Identify which cell holds the provided text, then report its [x, y] central coordinate. 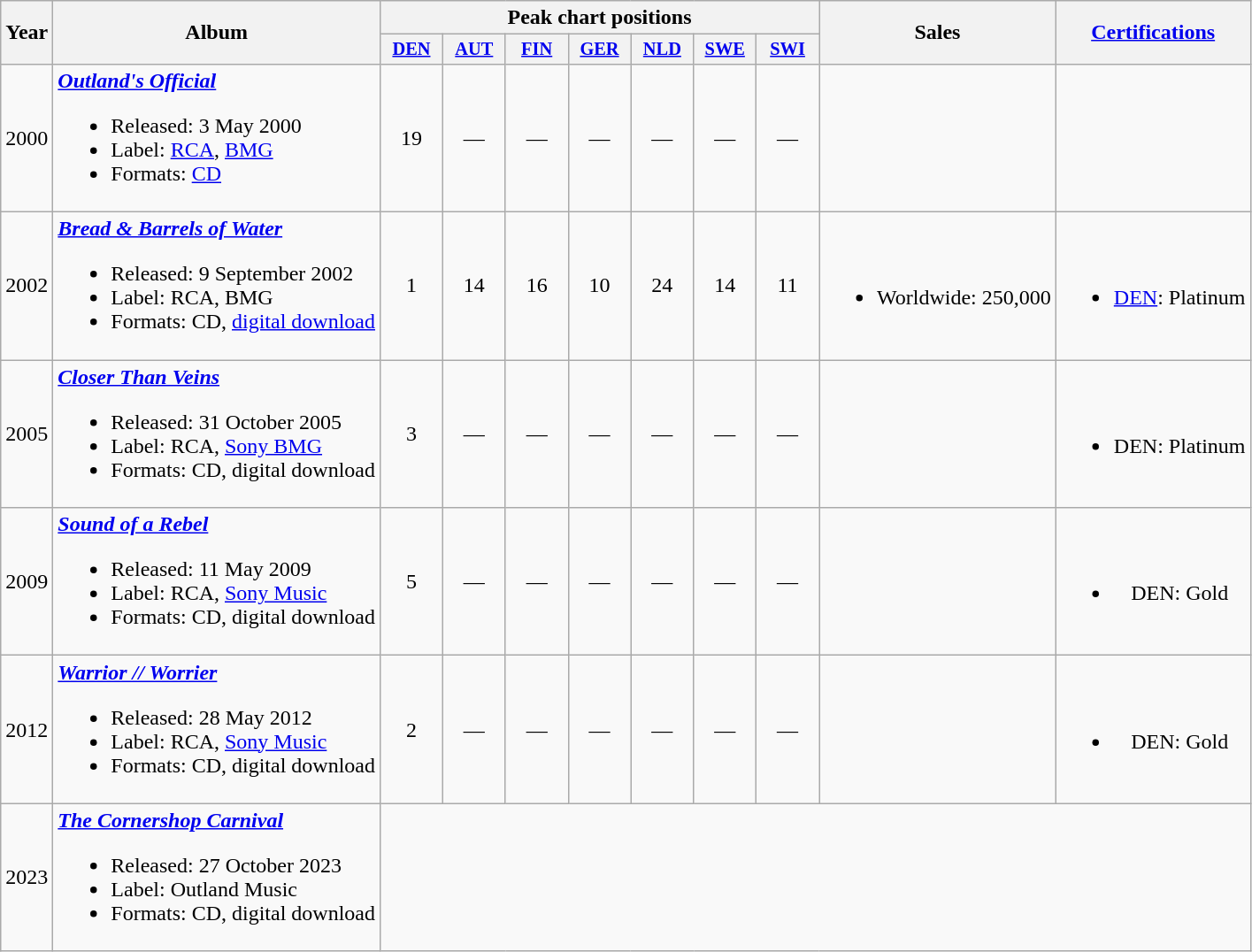
Sales [938, 33]
11 [787, 287]
Worldwide: 250,000 [938, 287]
Peak chart positions [600, 18]
SWE [726, 50]
FIN [536, 50]
2009 [27, 582]
GER [600, 50]
Certifications [1153, 33]
AUT [474, 50]
1 [412, 287]
Sound of a RebelReleased: 11 May 2009Label: RCA, Sony MusicFormats: CD, digital download [217, 582]
2002 [27, 287]
NLD [662, 50]
Closer Than VeinsReleased: 31 October 2005Label: RCA, Sony BMGFormats: CD, digital download [217, 434]
5 [412, 582]
SWI [787, 50]
3 [412, 434]
DEN [412, 50]
2 [412, 729]
2023 [27, 878]
Bread & Barrels of WaterReleased: 9 September 2002Label: RCA, BMGFormats: CD, digital download [217, 287]
2012 [27, 729]
Outland's OfficialReleased: 3 May 2000Label: RCA, BMGFormats: CD [217, 138]
The Cornershop CarnivalReleased: 27 October 2023Label: Outland MusicFormats: CD, digital download [217, 878]
2000 [27, 138]
10 [600, 287]
24 [662, 287]
Album [217, 33]
Warrior // WorrierReleased: 28 May 2012Label: RCA, Sony MusicFormats: CD, digital download [217, 729]
2005 [27, 434]
19 [412, 138]
16 [536, 287]
Year [27, 33]
